Pinpoint the cell where the given text exists, returning its [x, y] midpoint coordinate. 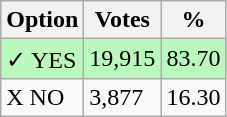
✓ YES [42, 59]
19,915 [122, 59]
Votes [122, 20]
16.30 [194, 97]
Option [42, 20]
3,877 [122, 97]
X NO [42, 97]
% [194, 20]
83.70 [194, 59]
